Return the (x, y) coordinate for the center point of the cell that contains the specified text.  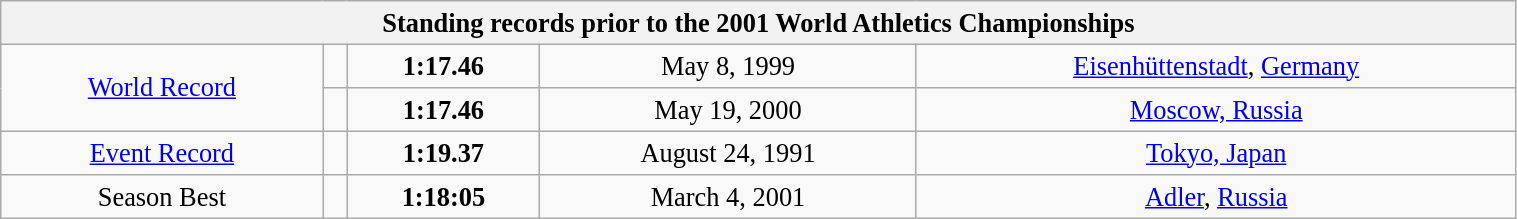
May 19, 2000 (728, 109)
Event Record (162, 153)
Standing records prior to the 2001 World Athletics Championships (758, 22)
World Record (162, 88)
1:18:05 (443, 197)
May 8, 1999 (728, 66)
Tokyo, Japan (1216, 153)
March 4, 2001 (728, 197)
Moscow, Russia (1216, 109)
Season Best (162, 197)
1:19.37 (443, 153)
Eisenhüttenstadt, Germany (1216, 66)
Adler, Russia (1216, 197)
August 24, 1991 (728, 153)
